Return the (x, y) coordinate for the center point of the cell that contains the specified text.  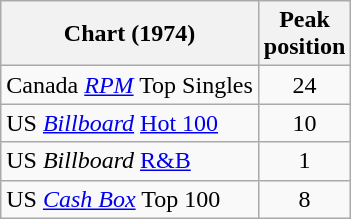
Chart (1974) (130, 34)
10 (304, 123)
Peakposition (304, 34)
US Billboard Hot 100 (130, 123)
24 (304, 85)
8 (304, 199)
US Cash Box Top 100 (130, 199)
Canada RPM Top Singles (130, 85)
1 (304, 161)
US Billboard R&B (130, 161)
